Return [X, Y] of the center of cell containing provided text 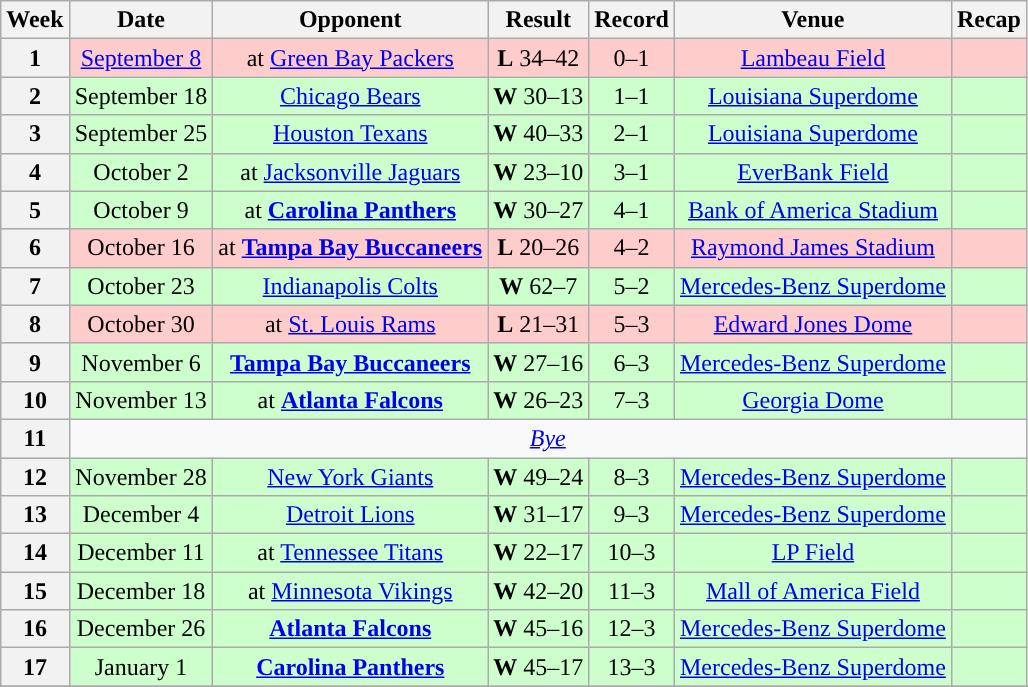
12 [35, 477]
W 26–23 [538, 400]
Atlanta Falcons [350, 629]
L 34–42 [538, 58]
W 40–33 [538, 134]
11–3 [632, 591]
Date [141, 20]
2 [35, 96]
November 6 [141, 362]
at Green Bay Packers [350, 58]
October 30 [141, 324]
September 18 [141, 96]
Raymond James Stadium [812, 248]
September 25 [141, 134]
1–1 [632, 96]
December 4 [141, 515]
Houston Texans [350, 134]
December 18 [141, 591]
Lambeau Field [812, 58]
9–3 [632, 515]
4 [35, 172]
January 1 [141, 667]
12–3 [632, 629]
13–3 [632, 667]
November 28 [141, 477]
L 21–31 [538, 324]
at St. Louis Rams [350, 324]
W 42–20 [538, 591]
7 [35, 286]
Tampa Bay Buccaneers [350, 362]
W 27–16 [538, 362]
Bank of America Stadium [812, 210]
October 23 [141, 286]
at Minnesota Vikings [350, 591]
W 45–17 [538, 667]
Result [538, 20]
September 8 [141, 58]
Venue [812, 20]
16 [35, 629]
November 13 [141, 400]
Detroit Lions [350, 515]
17 [35, 667]
Edward Jones Dome [812, 324]
Georgia Dome [812, 400]
October 16 [141, 248]
New York Giants [350, 477]
Carolina Panthers [350, 667]
W 49–24 [538, 477]
5–2 [632, 286]
3–1 [632, 172]
4–2 [632, 248]
10 [35, 400]
at Atlanta Falcons [350, 400]
8–3 [632, 477]
3 [35, 134]
Mall of America Field [812, 591]
15 [35, 591]
9 [35, 362]
EverBank Field [812, 172]
December 26 [141, 629]
5 [35, 210]
at Tampa Bay Buccaneers [350, 248]
W 23–10 [538, 172]
6–3 [632, 362]
8 [35, 324]
W 22–17 [538, 553]
L 20–26 [538, 248]
LP Field [812, 553]
6 [35, 248]
7–3 [632, 400]
10–3 [632, 553]
Recap [988, 20]
Week [35, 20]
December 11 [141, 553]
Indianapolis Colts [350, 286]
at Tennessee Titans [350, 553]
5–3 [632, 324]
14 [35, 553]
W 30–13 [538, 96]
2–1 [632, 134]
Record [632, 20]
13 [35, 515]
Bye [548, 438]
at Carolina Panthers [350, 210]
W 62–7 [538, 286]
October 2 [141, 172]
October 9 [141, 210]
W 31–17 [538, 515]
W 30–27 [538, 210]
at Jacksonville Jaguars [350, 172]
Opponent [350, 20]
4–1 [632, 210]
Chicago Bears [350, 96]
0–1 [632, 58]
W 45–16 [538, 629]
11 [35, 438]
1 [35, 58]
